Return [x, y] of the center of cell containing provided text 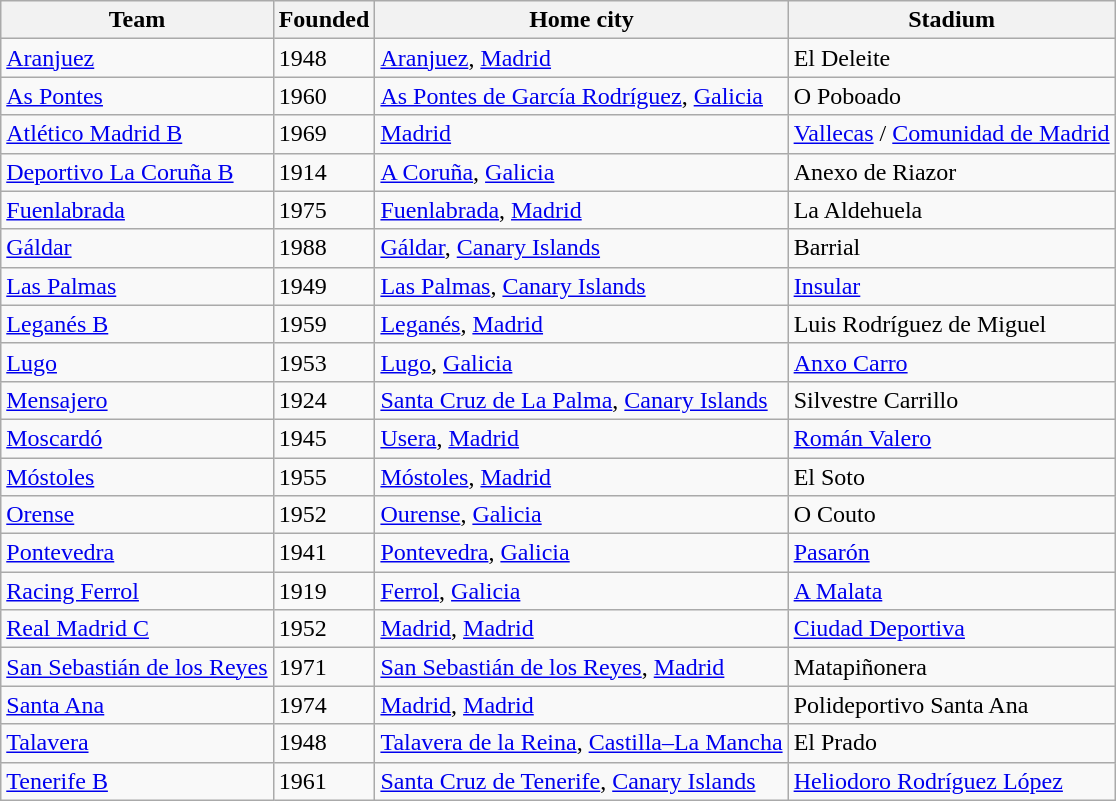
Ferrol, Galicia [582, 591]
1914 [324, 172]
Silvestre Carrillo [952, 400]
Pontevedra, Galicia [582, 553]
El Prado [952, 743]
Anexo de Riazor [952, 172]
Insular [952, 286]
Usera, Madrid [582, 438]
Aranjuez [137, 58]
Fuenlabrada [137, 210]
Deportivo La Coruña B [137, 172]
Pasarón [952, 553]
O Couto [952, 515]
Mensajero [137, 400]
Racing Ferrol [137, 591]
1945 [324, 438]
1949 [324, 286]
Móstoles, Madrid [582, 477]
Gáldar, Canary Islands [582, 248]
Anxo Carro [952, 362]
Matapiñonera [952, 667]
El Deleite [952, 58]
Santa Ana [137, 705]
Pontevedra [137, 553]
As Pontes de García Rodríguez, Galicia [582, 96]
Román Valero [952, 438]
Orense [137, 515]
1961 [324, 781]
Moscardó [137, 438]
A Malata [952, 591]
Barrial [952, 248]
1924 [324, 400]
Santa Cruz de La Palma, Canary Islands [582, 400]
As Pontes [137, 96]
Heliodoro Rodríguez López [952, 781]
Talavera de la Reina, Castilla–La Mancha [582, 743]
Real Madrid C [137, 629]
Tenerife B [137, 781]
1974 [324, 705]
Founded [324, 20]
1953 [324, 362]
Vallecas / Comunidad de Madrid [952, 134]
O Poboado [952, 96]
A Coruña, Galicia [582, 172]
Lugo [137, 362]
Talavera [137, 743]
Móstoles [137, 477]
Fuenlabrada, Madrid [582, 210]
1941 [324, 553]
1955 [324, 477]
Ourense, Galicia [582, 515]
1959 [324, 324]
La Aldehuela [952, 210]
San Sebastián de los Reyes [137, 667]
Polideportivo Santa Ana [952, 705]
Stadium [952, 20]
1971 [324, 667]
Leganés, Madrid [582, 324]
1960 [324, 96]
Atlético Madrid B [137, 134]
San Sebastián de los Reyes, Madrid [582, 667]
Las Palmas, Canary Islands [582, 286]
1975 [324, 210]
Home city [582, 20]
Gáldar [137, 248]
Luis Rodríguez de Miguel [952, 324]
Madrid [582, 134]
Aranjuez, Madrid [582, 58]
Ciudad Deportiva [952, 629]
Leganés B [137, 324]
Team [137, 20]
1988 [324, 248]
1969 [324, 134]
El Soto [952, 477]
1919 [324, 591]
Santa Cruz de Tenerife, Canary Islands [582, 781]
Las Palmas [137, 286]
Lugo, Galicia [582, 362]
